Extract the (X, Y) coordinate from the center of the cell holding the provided text.  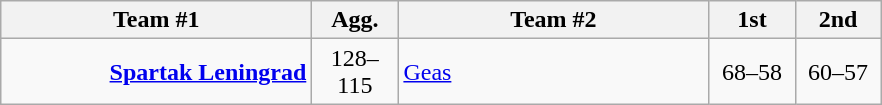
68–58 (752, 72)
Team #2 (554, 20)
2nd (838, 20)
Geas (554, 72)
Agg. (355, 20)
60–57 (838, 72)
1st (752, 20)
128–115 (355, 72)
Spartak Leningrad (156, 72)
Team #1 (156, 20)
